For the text-containing cell, return its midpoint in (X, Y) coordinate format. 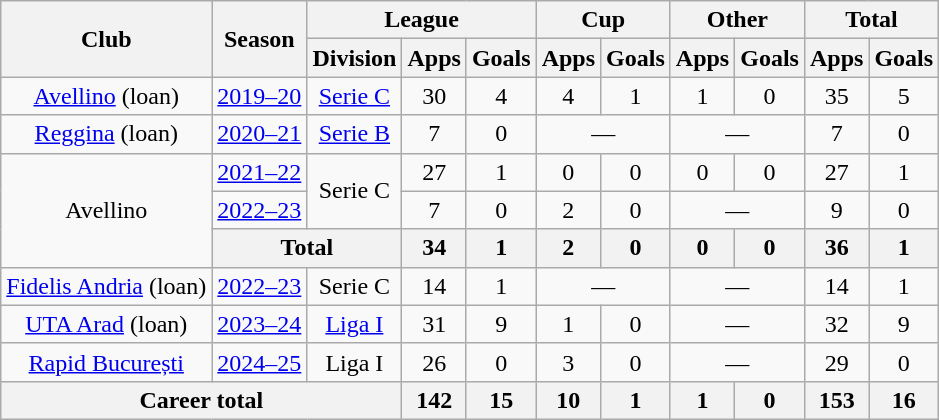
Avellino (loan) (106, 96)
UTA Arad (loan) (106, 324)
2023–24 (260, 324)
142 (434, 400)
3 (568, 362)
36 (836, 248)
32 (836, 324)
Cup (603, 20)
Other (737, 20)
30 (434, 96)
Career total (202, 400)
Fidelis Andria (loan) (106, 286)
29 (836, 362)
League (422, 20)
2024–25 (260, 362)
153 (836, 400)
Serie B (354, 134)
5 (904, 96)
31 (434, 324)
2019–20 (260, 96)
26 (434, 362)
Avellino (106, 210)
Division (354, 58)
2021–22 (260, 172)
Reggina (loan) (106, 134)
Club (106, 39)
Rapid București (106, 362)
34 (434, 248)
15 (501, 400)
10 (568, 400)
2020–21 (260, 134)
16 (904, 400)
Season (260, 39)
35 (836, 96)
